Find where the given text appears and provide that cell's center as [x, y] coordinate. 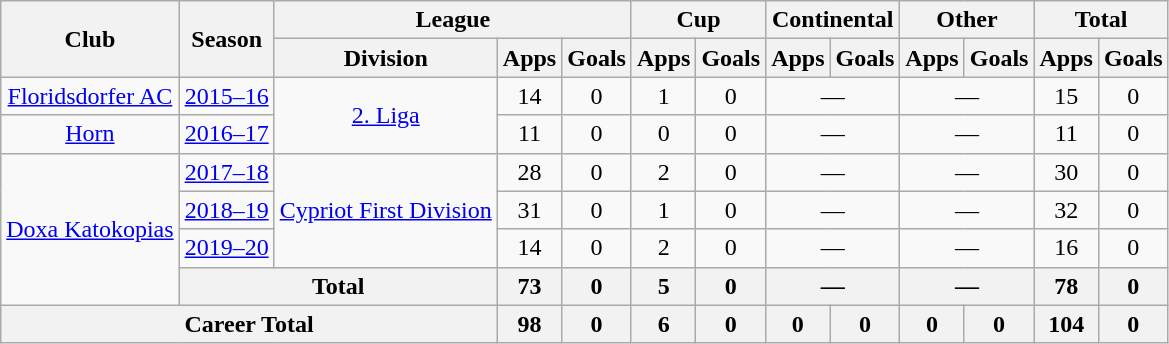
2019–20 [226, 248]
Horn [90, 134]
League [452, 20]
Continental [833, 20]
Club [90, 39]
Division [386, 58]
2015–16 [226, 96]
2016–17 [226, 134]
2. Liga [386, 115]
30 [1066, 172]
Career Total [250, 324]
78 [1066, 286]
2017–18 [226, 172]
98 [529, 324]
Other [967, 20]
104 [1066, 324]
2018–19 [226, 210]
6 [663, 324]
31 [529, 210]
16 [1066, 248]
Floridsdorfer AC [90, 96]
28 [529, 172]
Cypriot First Division [386, 210]
5 [663, 286]
Season [226, 39]
32 [1066, 210]
15 [1066, 96]
Doxa Katokopias [90, 229]
Cup [698, 20]
73 [529, 286]
